Scan for the cell matching the given text and deliver its (x, y) coordinate at center. 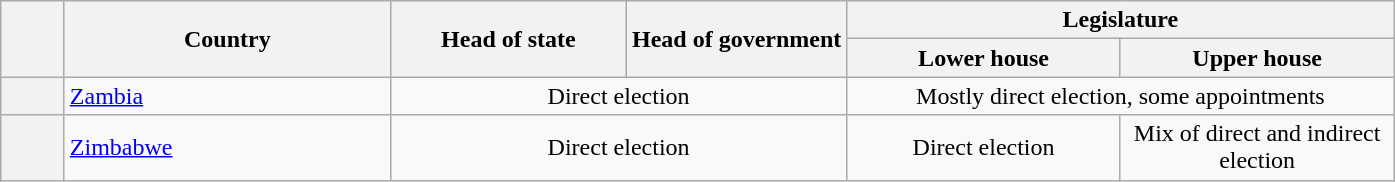
Upper house (1257, 58)
Zambia (227, 96)
Mostly direct election, some appointments (1120, 96)
Head of state (508, 39)
Mix of direct and indirect election (1257, 148)
Head of government (736, 39)
Legislature (1120, 20)
Zimbabwe (227, 148)
Lower house (984, 58)
Country (227, 39)
